Capture the cell that displays the provided text and extract its (X, Y) central coordinate. 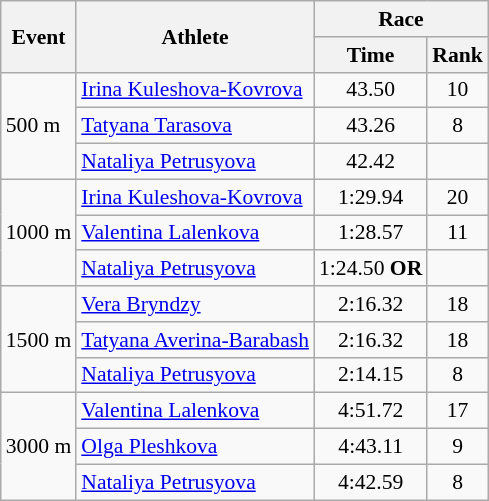
Event (38, 36)
Vera Bryndzy (195, 304)
Tatyana Averina-Barabash (195, 340)
42.42 (370, 162)
4:51.72 (370, 411)
1:29.94 (370, 197)
2:14.15 (370, 375)
1500 m (38, 340)
Olga Pleshkova (195, 447)
17 (458, 411)
3000 m (38, 446)
9 (458, 447)
1000 m (38, 232)
20 (458, 197)
Time (370, 55)
10 (458, 90)
500 m (38, 126)
4:43.11 (370, 447)
11 (458, 233)
4:42.59 (370, 482)
Rank (458, 55)
Race (401, 19)
1:28.57 (370, 233)
43.26 (370, 126)
Athlete (195, 36)
1:24.50 OR (370, 269)
43.50 (370, 90)
Tatyana Tarasova (195, 126)
